For the text-containing cell, return its midpoint in (X, Y) coordinate format. 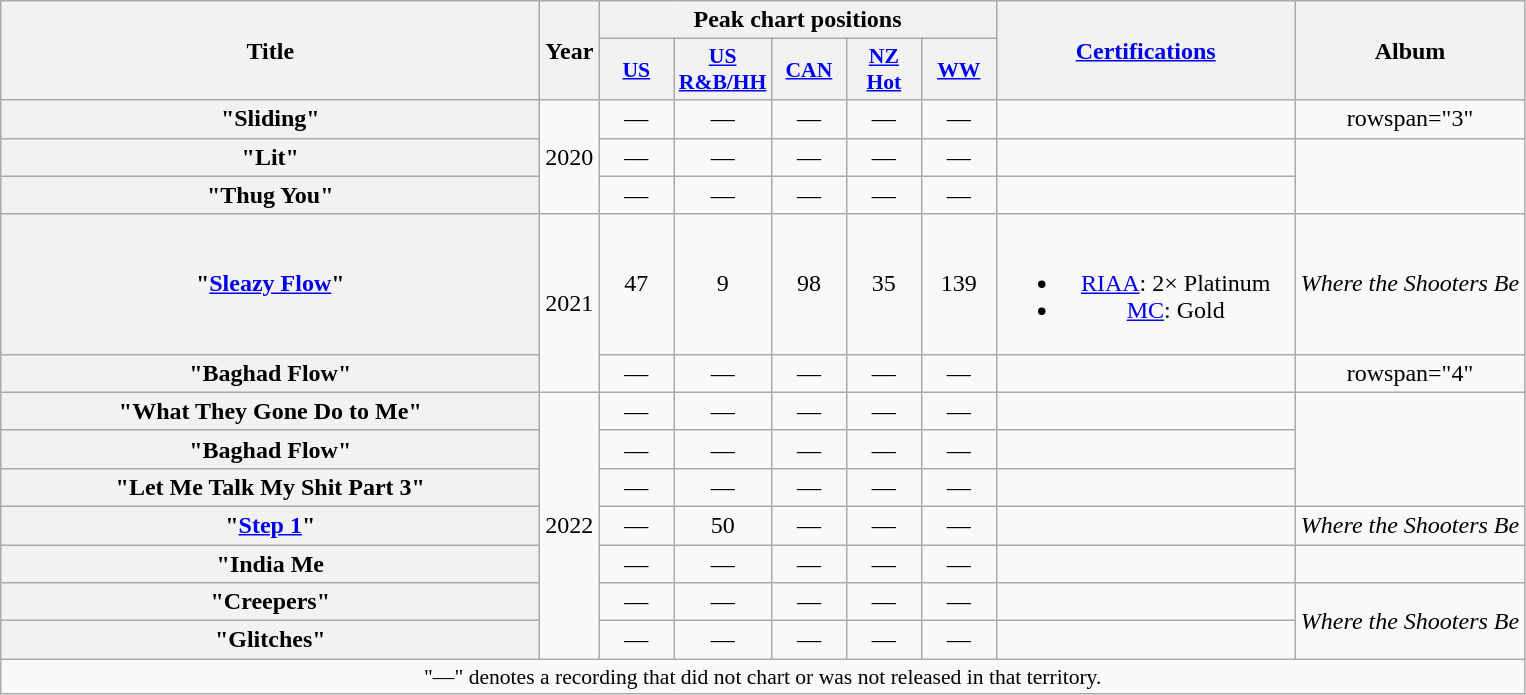
Title (270, 50)
WW (958, 70)
RIAA: 2× PlatinumMC: Gold (1146, 284)
USR&B/HH (723, 70)
35 (884, 284)
Album (1410, 50)
US (636, 70)
9 (723, 284)
"Step 1" (270, 525)
"Creepers" (270, 602)
"What They Gone Do to Me" (270, 411)
Year (570, 50)
CAN (808, 70)
98 (808, 284)
"Sliding" (270, 119)
50 (723, 525)
"Lit" (270, 157)
NZHot (884, 70)
2021 (570, 303)
"Glitches" (270, 640)
2020 (570, 157)
47 (636, 284)
Certifications (1146, 50)
139 (958, 284)
"Let Me Talk My Shit Part 3" (270, 487)
2022 (570, 525)
"Sleazy Flow" (270, 284)
"India Me (270, 563)
"—" denotes a recording that did not chart or was not released in that territory. (763, 677)
rowspan="4" (1410, 373)
"Thug You" (270, 195)
rowspan="3" (1410, 119)
Peak chart positions (798, 20)
